Pinpoint the cell where the given text exists, returning its [x, y] midpoint coordinate. 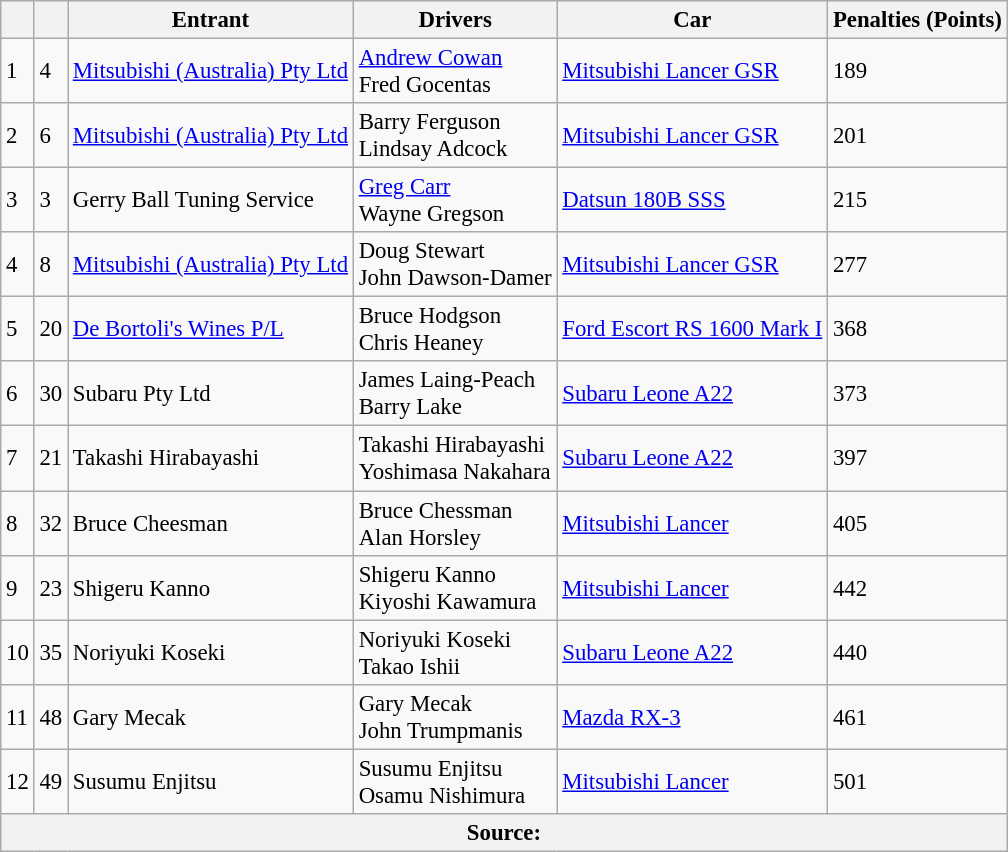
James Laing-Peach Barry Lake [455, 394]
Bruce Chessman Alan Horsley [455, 524]
Shigeru Kanno [211, 588]
12 [18, 782]
32 [50, 524]
Noriyuki Koseki Takao Ishii [455, 652]
35 [50, 652]
Greg Carr Wayne Gregson [455, 200]
442 [918, 588]
30 [50, 394]
5 [18, 330]
Noriyuki Koseki [211, 652]
23 [50, 588]
461 [918, 716]
De Bortoli's Wines P/L [211, 330]
Datsun 180B SSS [692, 200]
Susumu Enjitsu [211, 782]
48 [50, 716]
Entrant [211, 20]
Susumu Enjitsu Osamu Nishimura [455, 782]
Drivers [455, 20]
20 [50, 330]
Andrew Cowan Fred Gocentas [455, 72]
Gary Mecak John Trumpmanis [455, 716]
10 [18, 652]
201 [918, 136]
Barry Ferguson Lindsay Adcock [455, 136]
Gerry Ball Tuning Service [211, 200]
21 [50, 458]
189 [918, 72]
1 [18, 72]
Shigeru Kanno Kiyoshi Kawamura [455, 588]
Car [692, 20]
Bruce Cheesman [211, 524]
Mazda RX-3 [692, 716]
9 [18, 588]
Takashi Hirabayashi Yoshimasa Nakahara [455, 458]
277 [918, 264]
Doug Stewart John Dawson-Damer [455, 264]
7 [18, 458]
49 [50, 782]
Penalties (Points) [918, 20]
397 [918, 458]
Subaru Pty Ltd [211, 394]
440 [918, 652]
373 [918, 394]
Gary Mecak [211, 716]
215 [918, 200]
Bruce Hodgson Chris Heaney [455, 330]
11 [18, 716]
2 [18, 136]
368 [918, 330]
405 [918, 524]
Ford Escort RS 1600 Mark I [692, 330]
Takashi Hirabayashi [211, 458]
Source: [504, 833]
501 [918, 782]
